Provide the (x, y) coordinate of the cell's center where the given text is located.  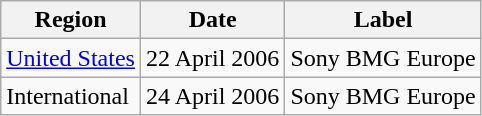
Date (212, 20)
Region (71, 20)
United States (71, 58)
24 April 2006 (212, 96)
22 April 2006 (212, 58)
Label (383, 20)
International (71, 96)
